Capture the cell that displays the provided text and extract its (X, Y) central coordinate. 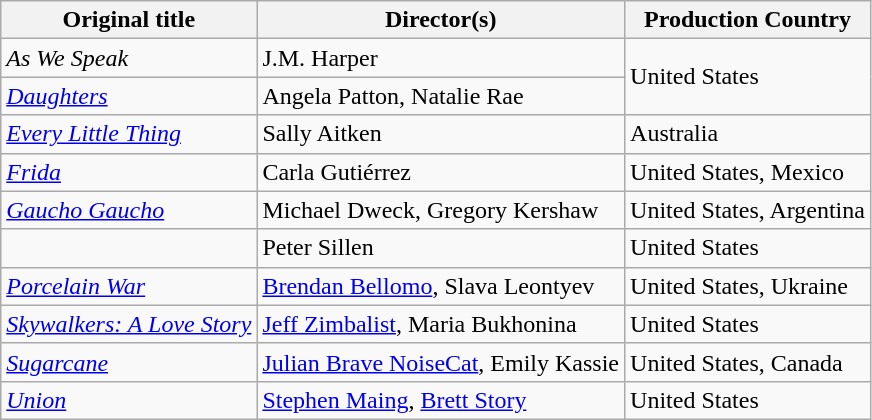
Julian Brave NoiseCat, Emily Kassie (441, 362)
Daughters (129, 96)
United States, Argentina (748, 210)
As We Speak (129, 58)
J.M. Harper (441, 58)
Union (129, 400)
Sally Aitken (441, 134)
Every Little Thing (129, 134)
Jeff Zimbalist, Maria Bukhonina (441, 324)
Carla Gutiérrez (441, 172)
Gaucho Gaucho (129, 210)
Frida (129, 172)
Skywalkers: A Love Story (129, 324)
Brendan Bellomo, Slava Leontyev (441, 286)
Australia (748, 134)
Angela Patton, Natalie Rae (441, 96)
United States, Ukraine (748, 286)
Stephen Maing, Brett Story (441, 400)
Peter Sillen (441, 248)
Sugarcane (129, 362)
Michael Dweck, Gregory Kershaw (441, 210)
Production Country (748, 20)
Director(s) (441, 20)
Original title (129, 20)
United States, Canada (748, 362)
United States, Mexico (748, 172)
Porcelain War (129, 286)
